Identify which cell holds the provided text, then report its [X, Y] central coordinate. 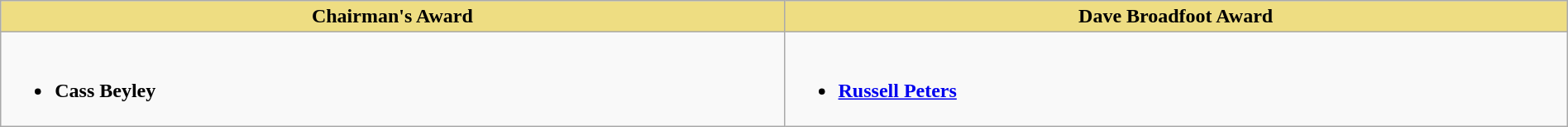
Dave Broadfoot Award [1176, 17]
Cass Beyley [392, 80]
Chairman's Award [392, 17]
Russell Peters [1176, 80]
